Locate the cell with the specified text and output its [X, Y] center coordinate. 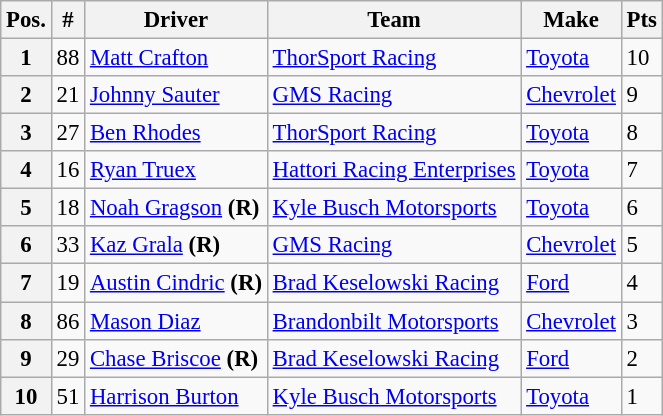
18 [68, 208]
Austin Cindric (R) [176, 283]
Hattori Racing Enterprises [394, 170]
Make [571, 20]
86 [68, 321]
29 [68, 358]
Noah Gragson (R) [176, 208]
Kaz Grala (R) [176, 245]
Team [394, 20]
27 [68, 133]
Brandonbilt Motorsports [394, 321]
88 [68, 58]
19 [68, 283]
Matt Crafton [176, 58]
51 [68, 396]
Driver [176, 20]
Mason Diaz [176, 321]
Ryan Truex [176, 170]
Johnny Sauter [176, 95]
Ben Rhodes [176, 133]
# [68, 20]
Pos. [26, 20]
Pts [642, 20]
21 [68, 95]
16 [68, 170]
33 [68, 245]
Chase Briscoe (R) [176, 358]
Harrison Burton [176, 396]
